Detect which cell encompasses the target text, then output its (X, Y) center coordinate. 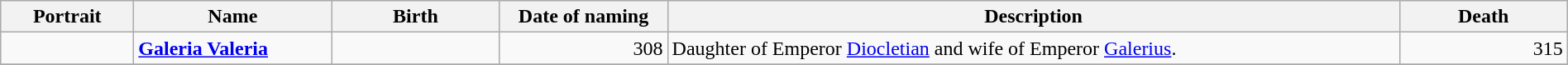
Description (1034, 17)
308 (584, 48)
Galeria Valeria (233, 48)
Birth (415, 17)
315 (1484, 48)
Date of naming (584, 17)
Death (1484, 17)
Daughter of Emperor Diocletian and wife of Emperor Galerius. (1034, 48)
Name (233, 17)
Portrait (68, 17)
